Return (x, y) of the center of cell containing provided text 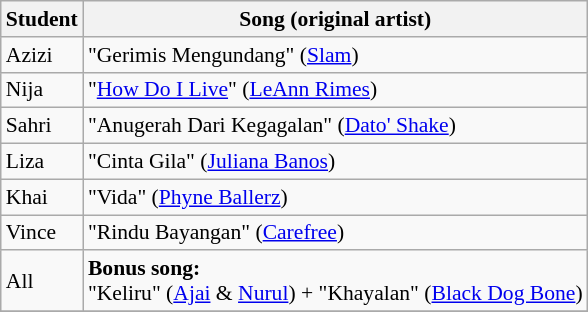
"Anugerah Dari Kegagalan" (Dato' Shake) (336, 126)
Student (42, 19)
"Cinta Gila" (Juliana Banos) (336, 162)
Bonus song: "Keliru" (Ajai & Nurul) + "Khayalan" (Black Dog Bone) (336, 282)
"Vida" (Phyne Ballerz) (336, 197)
Nija (42, 90)
Sahri (42, 126)
All (42, 282)
"How Do I Live" (LeAnn Rimes) (336, 90)
Azizi (42, 55)
Song (original artist) (336, 19)
Vince (42, 233)
"Gerimis Mengundang" (Slam) (336, 55)
"Rindu Bayangan" (Carefree) (336, 233)
Khai (42, 197)
Liza (42, 162)
